Scan for the cell matching the given text and deliver its (x, y) coordinate at center. 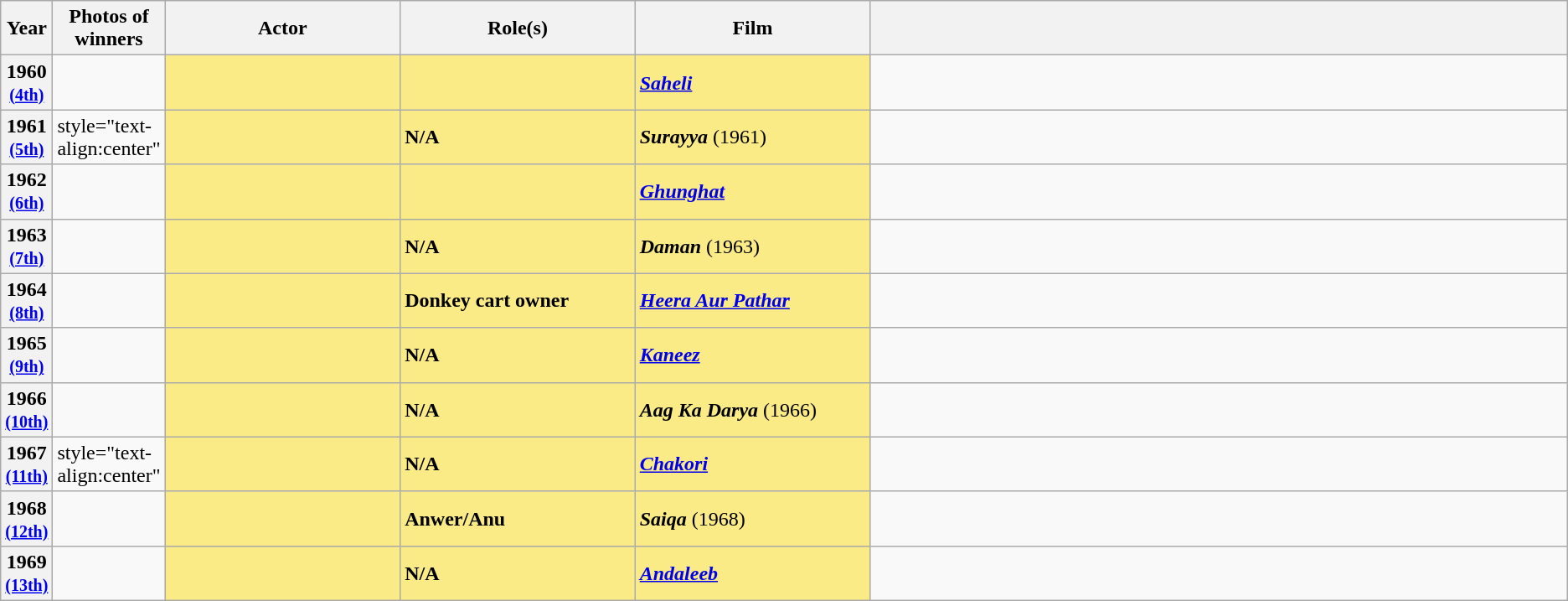
Film (752, 28)
1964 (8th) (27, 300)
Ghunghat (752, 191)
1962 (6th) (27, 191)
Anwer/Anu (518, 518)
Surayya (1961) (752, 137)
1966 (10th) (27, 409)
Year (27, 28)
Donkey cart owner (518, 300)
Chakori (752, 464)
1960 (4th) (27, 82)
Andaleeb (752, 573)
Daman (1963) (752, 246)
1963 (7th) (27, 246)
Kaneez (752, 355)
1961 (5th) (27, 137)
Heera Aur Pathar (752, 300)
1969 (13th) (27, 573)
Photos of winners (109, 28)
1965 (9th) (27, 355)
Saiqa (1968) (752, 518)
Saheli (752, 82)
1967 (11th) (27, 464)
Aag Ka Darya (1966) (752, 409)
1968 (12th) (27, 518)
Role(s) (518, 28)
Actor (283, 28)
